Determine the [x, y] coordinate at the center of the cell enclosing the given text.  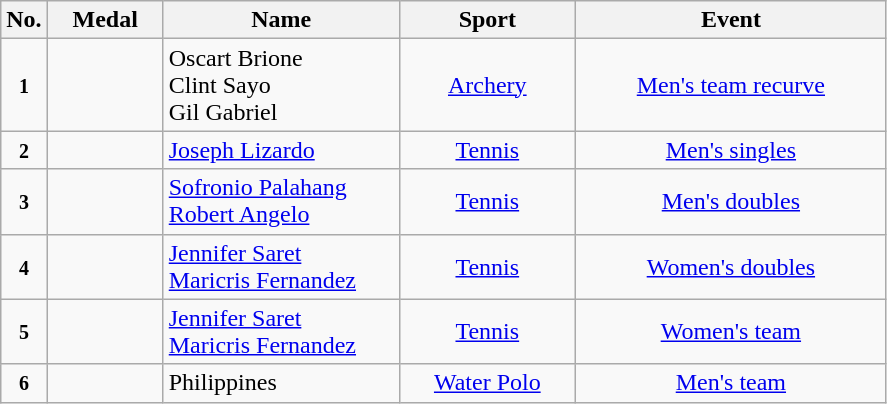
Men's team [730, 383]
Men's doubles [730, 202]
Women's team [730, 332]
Name [281, 20]
Sofronio PalahangRobert Angelo [281, 202]
Women's doubles [730, 266]
1 [24, 85]
No. [24, 20]
Sport [487, 20]
Archery [487, 85]
3 [24, 202]
2 [24, 150]
Oscart BrioneClint SayoGil Gabriel [281, 85]
Men's team recurve [730, 85]
Joseph Lizardo [281, 150]
6 [24, 383]
4 [24, 266]
Medal [105, 20]
5 [24, 332]
Event [730, 20]
Men's singles [730, 150]
Water Polo [487, 383]
Philippines [281, 383]
